Return the [X, Y] coordinate for the center point of the cell that contains the specified text.  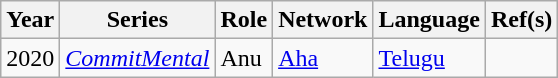
2020 [30, 58]
Series [138, 20]
Aha [323, 58]
Network [323, 20]
Role [244, 20]
Telugu [429, 58]
Ref(s) [521, 20]
Language [429, 20]
Anu [244, 58]
CommitMental [138, 58]
Year [30, 20]
